Search for the cell housing the specified text and yield its (X, Y) center coordinate. 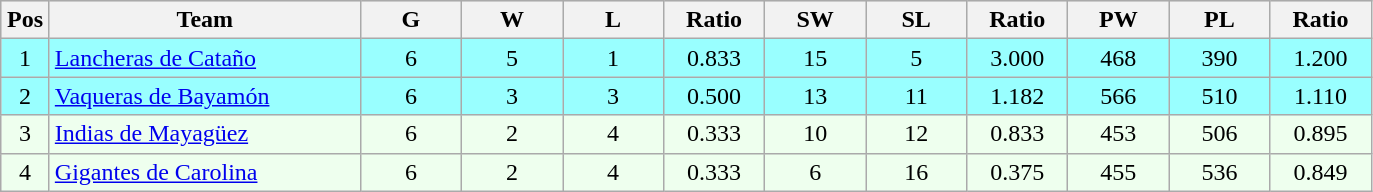
G (410, 20)
0.849 (1320, 172)
468 (1118, 58)
Team (204, 20)
455 (1118, 172)
PW (1118, 20)
3.000 (1018, 58)
1.200 (1320, 58)
16 (916, 172)
1.110 (1320, 96)
L (612, 20)
Pos (26, 20)
15 (816, 58)
566 (1118, 96)
453 (1118, 134)
0.375 (1018, 172)
SL (916, 20)
PL (1220, 20)
Vaqueras de Bayamón (204, 96)
12 (916, 134)
Indias de Mayagüez (204, 134)
W (512, 20)
SW (816, 20)
11 (916, 96)
0.500 (714, 96)
390 (1220, 58)
10 (816, 134)
536 (1220, 172)
1.182 (1018, 96)
510 (1220, 96)
0.895 (1320, 134)
Lancheras de Cataño (204, 58)
Gigantes de Carolina (204, 172)
506 (1220, 134)
13 (816, 96)
